Find where the given text appears and provide that cell's center as (x, y) coordinate. 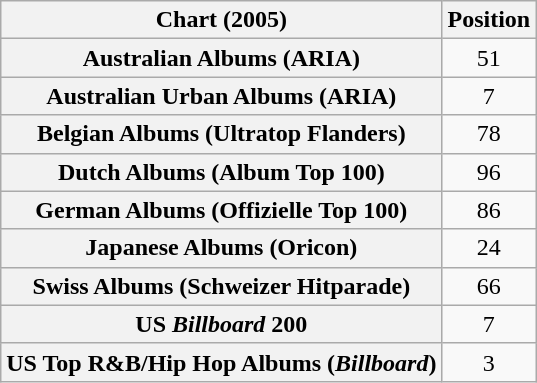
Australian Albums (ARIA) (222, 58)
Dutch Albums (Album Top 100) (222, 172)
51 (489, 58)
78 (489, 134)
US Top R&B/Hip Hop Albums (Billboard) (222, 362)
86 (489, 210)
Swiss Albums (Schweizer Hitparade) (222, 286)
66 (489, 286)
3 (489, 362)
Chart (2005) (222, 20)
Belgian Albums (Ultratop Flanders) (222, 134)
96 (489, 172)
Position (489, 20)
US Billboard 200 (222, 324)
Australian Urban Albums (ARIA) (222, 96)
24 (489, 248)
Japanese Albums (Oricon) (222, 248)
German Albums (Offizielle Top 100) (222, 210)
